Return [x, y] of the center of cell containing provided text 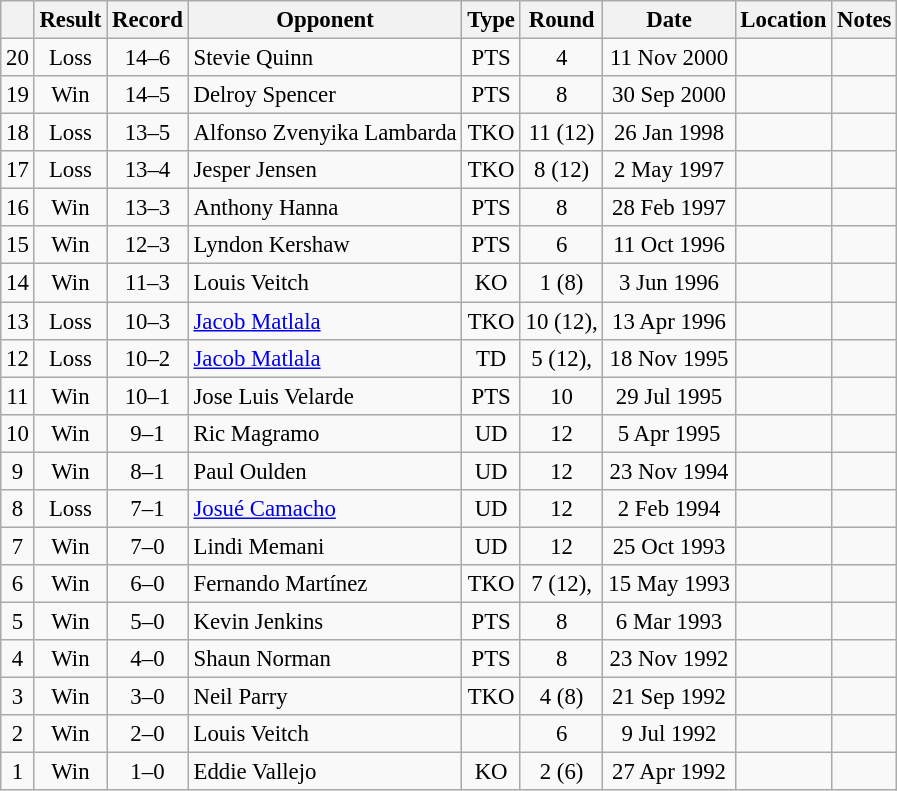
23 Nov 1992 [669, 659]
23 Nov 1994 [669, 471]
15 May 1993 [669, 584]
26 Jan 1998 [669, 133]
2 (6) [562, 772]
13 Apr 1996 [669, 321]
10–3 [148, 321]
Jesper Jensen [325, 170]
Type [491, 20]
Josué Camacho [325, 509]
11 [18, 396]
6 Mar 1993 [669, 621]
5 [18, 621]
14–6 [148, 58]
9 [18, 471]
4–0 [148, 659]
Opponent [325, 20]
17 [18, 170]
11 Nov 2000 [669, 58]
7–0 [148, 546]
11 (12) [562, 133]
Ric Magramo [325, 433]
2–0 [148, 734]
Location [784, 20]
2 [18, 734]
28 Feb 1997 [669, 208]
9–1 [148, 433]
14–5 [148, 95]
3 Jun 1996 [669, 283]
8 (12) [562, 170]
13 [18, 321]
9 Jul 1992 [669, 734]
Alfonso Zvenyika Lambarda [325, 133]
10 (12), [562, 321]
Record [148, 20]
11 Oct 1996 [669, 245]
13–4 [148, 170]
19 [18, 95]
Jose Luis Velarde [325, 396]
30 Sep 2000 [669, 95]
1 [18, 772]
4 (8) [562, 697]
7 (12), [562, 584]
12–3 [148, 245]
11–3 [148, 283]
7–1 [148, 509]
5 Apr 1995 [669, 433]
10–2 [148, 358]
14 [18, 283]
16 [18, 208]
27 Apr 1992 [669, 772]
Lyndon Kershaw [325, 245]
15 [18, 245]
Anthony Hanna [325, 208]
20 [18, 58]
Neil Parry [325, 697]
Eddie Vallejo [325, 772]
Date [669, 20]
10–1 [148, 396]
2 May 1997 [669, 170]
13–3 [148, 208]
13–5 [148, 133]
1 (8) [562, 283]
29 Jul 1995 [669, 396]
7 [18, 546]
5–0 [148, 621]
21 Sep 1992 [669, 697]
Notes [864, 20]
5 (12), [562, 358]
Delroy Spencer [325, 95]
25 Oct 1993 [669, 546]
6–0 [148, 584]
Result [70, 20]
Stevie Quinn [325, 58]
2 Feb 1994 [669, 509]
TD [491, 358]
3–0 [148, 697]
Shaun Norman [325, 659]
8–1 [148, 471]
Lindi Memani [325, 546]
Fernando Martínez [325, 584]
Paul Oulden [325, 471]
1–0 [148, 772]
18 Nov 1995 [669, 358]
Kevin Jenkins [325, 621]
3 [18, 697]
Round [562, 20]
18 [18, 133]
